Pinpoint the cell where the given text exists, returning its (x, y) midpoint coordinate. 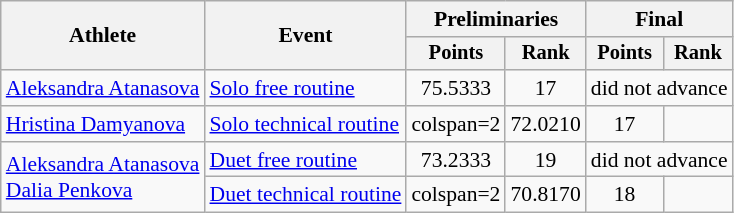
Aleksandra AtanasovaDalia Penkova (103, 178)
75.5333 (456, 88)
Solo free routine (305, 88)
Aleksandra Atanasova (103, 88)
18 (624, 195)
Final (660, 19)
73.2333 (456, 160)
72.0210 (545, 124)
70.8170 (545, 195)
Athlete (103, 36)
Solo technical routine (305, 124)
Event (305, 36)
Hristina Damyanova (103, 124)
Duet free routine (305, 160)
19 (545, 160)
Duet technical routine (305, 195)
Preliminaries (496, 19)
